Return (x, y) of the center of cell containing provided text 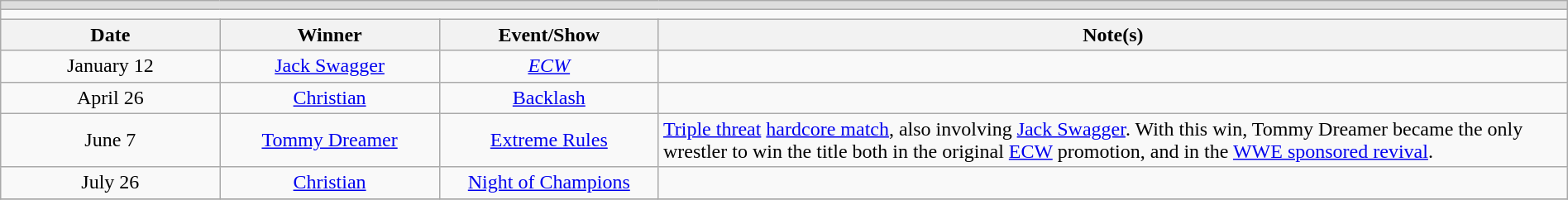
Note(s) (1113, 35)
Jack Swagger (329, 66)
April 26 (111, 98)
ECW (549, 66)
Winner (329, 35)
July 26 (111, 183)
Date (111, 35)
Night of Champions (549, 183)
January 12 (111, 66)
Event/Show (549, 35)
June 7 (111, 140)
Backlash (549, 98)
Extreme Rules (549, 140)
Tommy Dreamer (329, 140)
